From the cell containing the given text, extract its center point as (X, Y) coordinate. 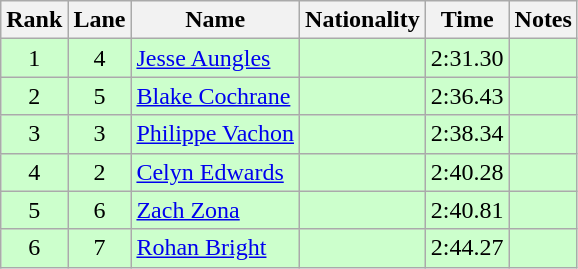
Rank (34, 20)
Notes (543, 20)
Name (216, 20)
2:40.28 (467, 172)
Time (467, 20)
Celyn Edwards (216, 172)
Philippe Vachon (216, 134)
Jesse Aungles (216, 58)
2:36.43 (467, 96)
7 (100, 248)
Zach Zona (216, 210)
1 (34, 58)
2:40.81 (467, 210)
2:31.30 (467, 58)
Lane (100, 20)
2:44.27 (467, 248)
Nationality (363, 20)
2:38.34 (467, 134)
Blake Cochrane (216, 96)
Rohan Bright (216, 248)
